From the cell containing the given text, extract its center point as (x, y) coordinate. 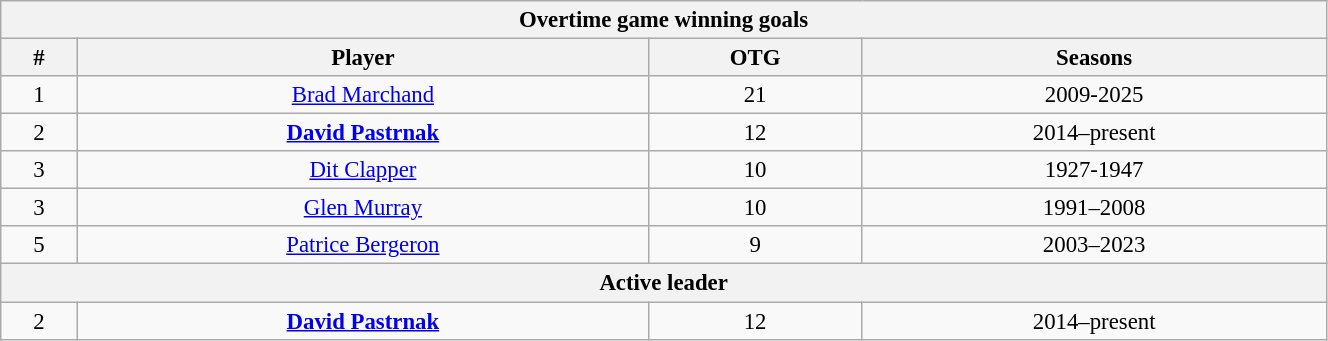
# (40, 58)
1 (40, 95)
Brad Marchand (362, 95)
OTG (754, 58)
2003–2023 (1094, 245)
1927-1947 (1094, 170)
2009-2025 (1094, 95)
Overtime game winning goals (664, 20)
Dit Clapper (362, 170)
Glen Murray (362, 208)
Player (362, 58)
9 (754, 245)
Seasons (1094, 58)
Patrice Bergeron (362, 245)
Active leader (664, 283)
1991–2008 (1094, 208)
21 (754, 95)
5 (40, 245)
